Pinpoint the cell where the given text exists, returning its (X, Y) midpoint coordinate. 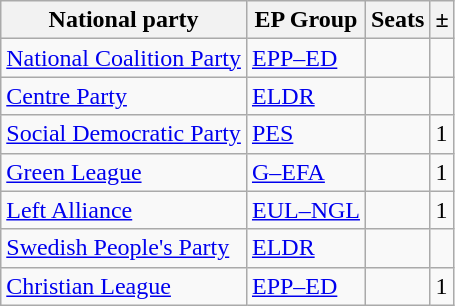
EUL–NGL (306, 210)
Green League (124, 172)
EP Group (306, 20)
Centre Party (124, 96)
± (442, 20)
Seats (397, 20)
Social Democratic Party (124, 134)
Swedish People's Party (124, 248)
G–EFA (306, 172)
PES (306, 134)
National Coalition Party (124, 58)
National party (124, 20)
Left Alliance (124, 210)
Christian League (124, 286)
